Identify which cell holds the provided text, then report its (x, y) central coordinate. 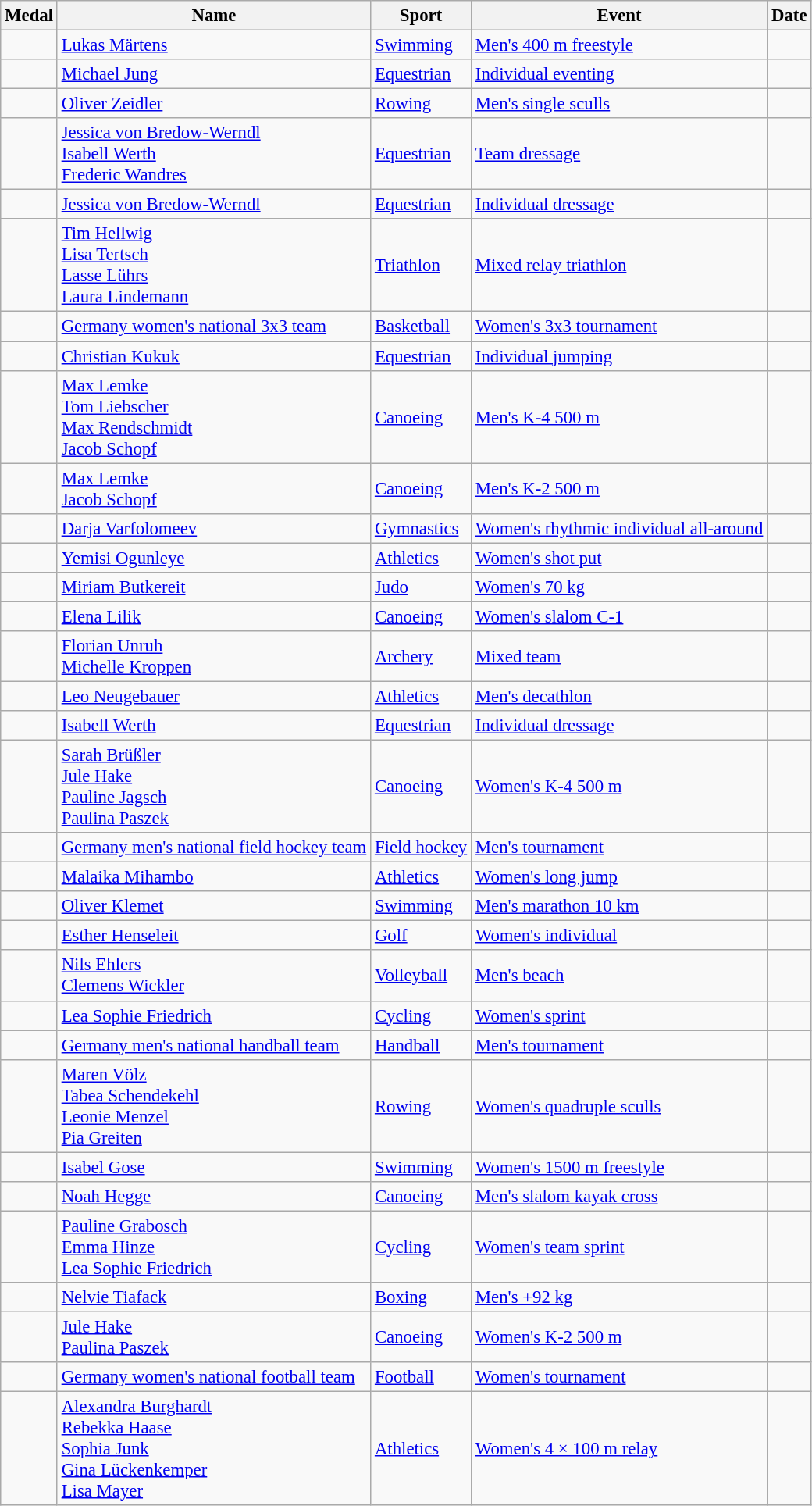
Jessica von Bredow-Werndl (214, 205)
Men's K-4 500 m (618, 417)
Archery (422, 656)
Name (214, 16)
Esther Henseleit (214, 936)
Pauline GraboschEmma HinzeLea Sophie Friedrich (214, 1247)
Max LemkeTom LiebscherMax RendschmidtJacob Schopf (214, 417)
Men's decathlon (618, 696)
Handball (422, 1045)
Team dressage (618, 154)
Germany men's national field hockey team (214, 848)
Women's 3x3 tournament (618, 327)
Women's tournament (618, 1377)
Oliver Klemet (214, 906)
Alexandra BurghardtRebekka HaaseSophia JunkGina LückenkemperLisa Mayer (214, 1449)
Leo Neugebauer (214, 696)
Gymnastics (422, 528)
Florian UnruhMichelle Kroppen (214, 656)
Women's 1500 m freestyle (618, 1167)
Elena Lilik (214, 616)
Isabel Gose (214, 1167)
Women's quadruple sculls (618, 1106)
Lea Sophie Friedrich (214, 1015)
Individual jumping (618, 356)
Women's 70 kg (618, 587)
Germany women's national football team (214, 1377)
Men's 400 m freestyle (618, 45)
Individual eventing (618, 74)
Basketball (422, 327)
Women's slalom C-1 (618, 616)
Men's marathon 10 km (618, 906)
Event (618, 16)
Medal (30, 16)
Men's single sculls (618, 104)
Women's K-4 500 m (618, 787)
Men's slalom kayak cross (618, 1197)
Sport (422, 16)
Women's shot put (618, 558)
Isabell Werth (214, 726)
Men's +92 kg (618, 1297)
Nils EhlersClemens Wickler (214, 976)
Tim HellwigLisa TertschLasse LührsLaura Lindemann (214, 266)
Triathlon (422, 266)
Yemisi Ogunleye (214, 558)
Women's team sprint (618, 1247)
Christian Kukuk (214, 356)
Women's sprint (618, 1015)
Women's long jump (618, 877)
Michael Jung (214, 74)
Germany women's national 3x3 team (214, 327)
Volleyball (422, 976)
Women's K-2 500 m (618, 1337)
Mixed team (618, 656)
Women's individual (618, 936)
Nelvie Tiafack (214, 1297)
Mixed relay triathlon (618, 266)
Noah Hegge (214, 1197)
Maren VölzTabea SchendekehlLeonie MenzelPia Greiten (214, 1106)
Football (422, 1377)
Women's 4 × 100 m relay (618, 1449)
Max LemkeJacob Schopf (214, 489)
Darja Varfolomeev (214, 528)
Judo (422, 587)
Date (789, 16)
Golf (422, 936)
Malaika Mihambo (214, 877)
Sarah BrüßlerJule HakePauline JagschPaulina Paszek (214, 787)
Women's rhythmic individual all-around (618, 528)
Miriam Butkereit (214, 587)
Field hockey (422, 848)
Germany men's national handball team (214, 1045)
Lukas Märtens (214, 45)
Jule HakePaulina Paszek (214, 1337)
Men's K-2 500 m (618, 489)
Oliver Zeidler (214, 104)
Men's beach (618, 976)
Boxing (422, 1297)
Jessica von Bredow-WerndlIsabell WerthFrederic Wandres (214, 154)
